Return the [X, Y] coordinate for the center point of the cell that contains the specified text.  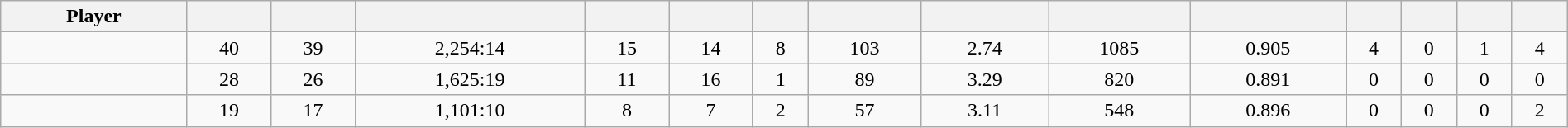
103 [864, 48]
0.905 [1269, 48]
7 [711, 111]
16 [711, 79]
820 [1120, 79]
1085 [1120, 48]
3.29 [985, 79]
1,625:19 [470, 79]
39 [313, 48]
3.11 [985, 111]
Player [94, 17]
19 [229, 111]
57 [864, 111]
0.896 [1269, 111]
26 [313, 79]
2,254:14 [470, 48]
1,101:10 [470, 111]
28 [229, 79]
89 [864, 79]
17 [313, 111]
548 [1120, 111]
0.891 [1269, 79]
2.74 [985, 48]
40 [229, 48]
11 [627, 79]
14 [711, 48]
15 [627, 48]
